Provide the [X, Y] coordinate of the cell's center where the given text is located.  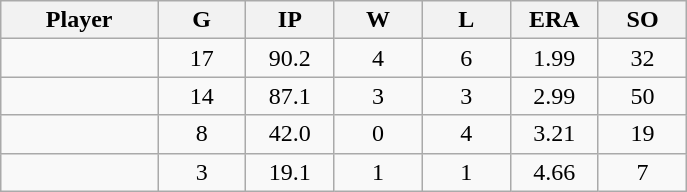
1.99 [554, 58]
32 [642, 58]
17 [202, 58]
IP [290, 20]
2.99 [554, 96]
W [378, 20]
8 [202, 134]
L [466, 20]
87.1 [290, 96]
90.2 [290, 58]
3.21 [554, 134]
0 [378, 134]
19.1 [290, 172]
14 [202, 96]
7 [642, 172]
50 [642, 96]
SO [642, 20]
42.0 [290, 134]
19 [642, 134]
6 [466, 58]
Player [80, 20]
G [202, 20]
4.66 [554, 172]
ERA [554, 20]
